Capture the cell that displays the provided text and extract its [X, Y] central coordinate. 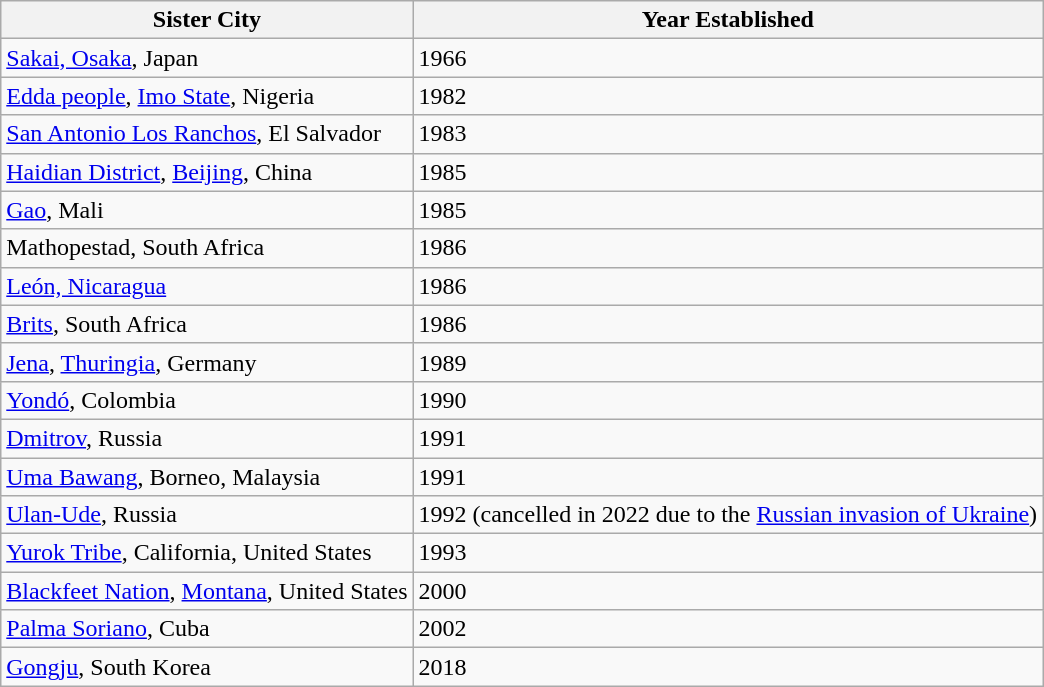
2002 [728, 629]
1966 [728, 58]
1983 [728, 134]
1990 [728, 400]
Blackfeet Nation, Montana, United States [207, 591]
Year Established [728, 20]
Edda people, Imo State, Nigeria [207, 96]
2000 [728, 591]
Brits, South Africa [207, 324]
Ulan-Ude, Russia [207, 515]
Yurok Tribe, California, United States [207, 553]
Yondó, Colombia [207, 400]
Dmitrov, Russia [207, 438]
León, Nicaragua [207, 286]
Sister City [207, 20]
Jena, Thuringia, Germany [207, 362]
1992 (cancelled in 2022 due to the Russian invasion of Ukraine) [728, 515]
Gongju, South Korea [207, 667]
San Antonio Los Ranchos, El Salvador [207, 134]
2018 [728, 667]
Palma Soriano, Cuba [207, 629]
1989 [728, 362]
Sakai, Osaka, Japan [207, 58]
1982 [728, 96]
Gao, Mali [207, 210]
1993 [728, 553]
Uma Bawang, Borneo, Malaysia [207, 477]
Mathopestad, South Africa [207, 248]
Haidian District, Beijing, China [207, 172]
